Output the (X, Y) coordinate of the center of the cell containing the given text.  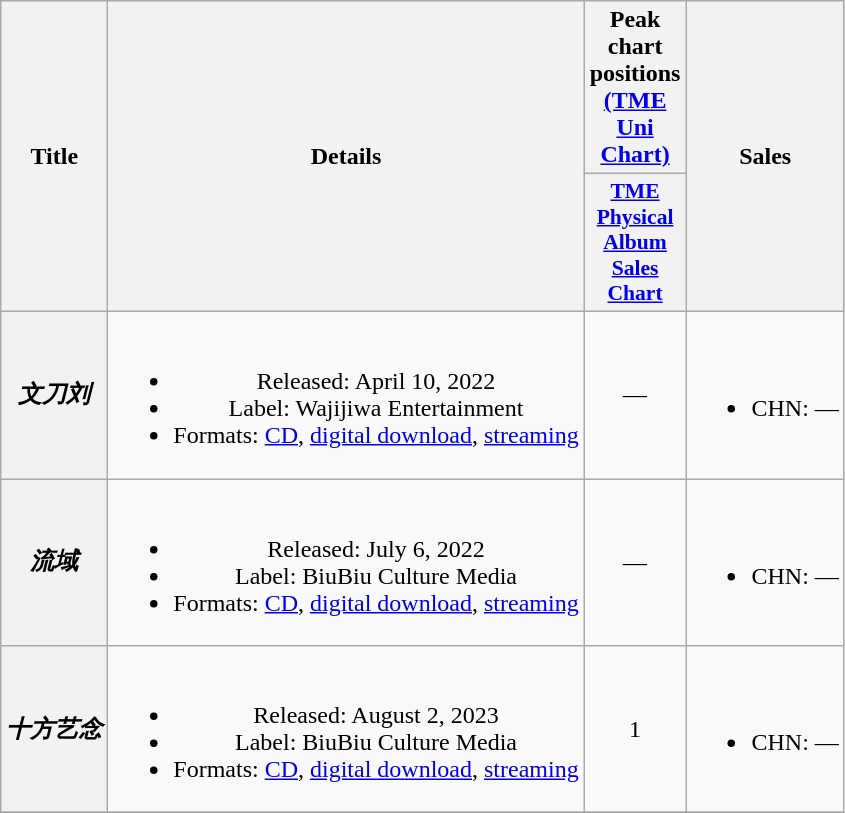
TME Physical Album Sales Chart (635, 243)
文刀刘 (54, 394)
Released: July 6, 2022Label: BiuBiu Culture MediaFormats: CD, digital download, streaming (346, 562)
Title (54, 156)
流域 (54, 562)
Released: April 10, 2022Label: Wajijiwa EntertainmentFormats: CD, digital download, streaming (346, 394)
Released: August 2, 2023Label: BiuBiu Culture MediaFormats: CD, digital download, streaming (346, 730)
Peak chart positions (TME Uni Chart) (635, 88)
十方艺念 (54, 730)
1 (635, 730)
Details (346, 156)
Sales (765, 156)
